Find where the given text appears and provide that cell's center as (x, y) coordinate. 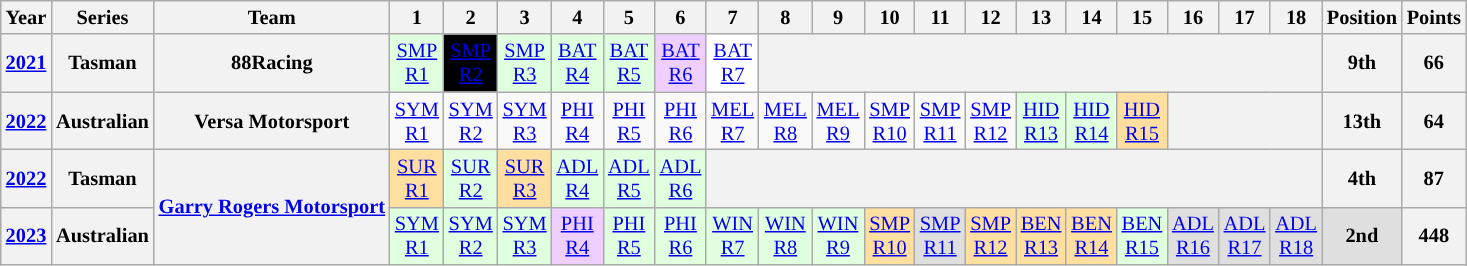
BENR13 (1041, 236)
13 (1041, 17)
HIDR13 (1041, 121)
BATR4 (577, 63)
5 (629, 17)
SURR3 (525, 178)
ADLR4 (577, 178)
Versa Motorsport (272, 121)
7 (732, 17)
WINR7 (732, 236)
6 (681, 17)
ADLR17 (1245, 236)
Year (26, 17)
SURR2 (471, 178)
8 (786, 17)
16 (1193, 17)
Team (272, 17)
Series (102, 17)
87 (1434, 178)
MELR8 (786, 121)
HIDR14 (1091, 121)
BENR14 (1091, 236)
MELR9 (838, 121)
88Racing (272, 63)
1 (417, 17)
ADLR5 (629, 178)
66 (1434, 63)
Position (1362, 17)
18 (1296, 17)
15 (1142, 17)
BENR15 (1142, 236)
2023 (26, 236)
SURR1 (417, 178)
11 (940, 17)
ADLR18 (1296, 236)
SMPR3 (525, 63)
3 (525, 17)
12 (990, 17)
2021 (26, 63)
BATR5 (629, 63)
SMPR2 (471, 63)
2nd (1362, 236)
SMPR1 (417, 63)
ADLR16 (1193, 236)
Points (1434, 17)
HIDR15 (1142, 121)
Garry Rogers Motorsport (272, 206)
9th (1362, 63)
MELR7 (732, 121)
4 (577, 17)
9 (838, 17)
WINR9 (838, 236)
4th (1362, 178)
17 (1245, 17)
BATR6 (681, 63)
2 (471, 17)
64 (1434, 121)
ADLR6 (681, 178)
10 (889, 17)
13th (1362, 121)
14 (1091, 17)
WINR8 (786, 236)
BATR7 (732, 63)
448 (1434, 236)
